Capture the cell that displays the provided text and extract its (X, Y) central coordinate. 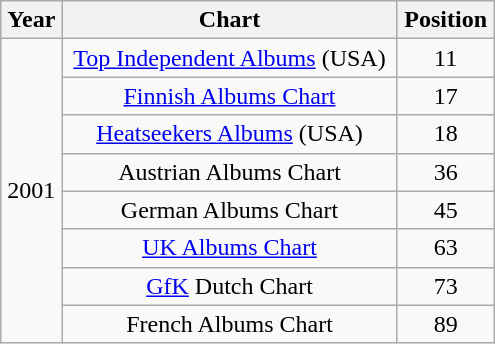
Chart (230, 20)
French Albums Chart (230, 324)
Finnish Albums Chart (230, 96)
17 (446, 96)
Position (446, 20)
89 (446, 324)
Austrian Albums Chart (230, 172)
Heatseekers Albums (USA) (230, 134)
18 (446, 134)
11 (446, 58)
2001 (32, 191)
German Albums Chart (230, 210)
63 (446, 248)
36 (446, 172)
73 (446, 286)
Top Independent Albums (USA) (230, 58)
Year (32, 20)
UK Albums Chart (230, 248)
GfK Dutch Chart (230, 286)
45 (446, 210)
